Return (x, y) of the center of cell containing provided text 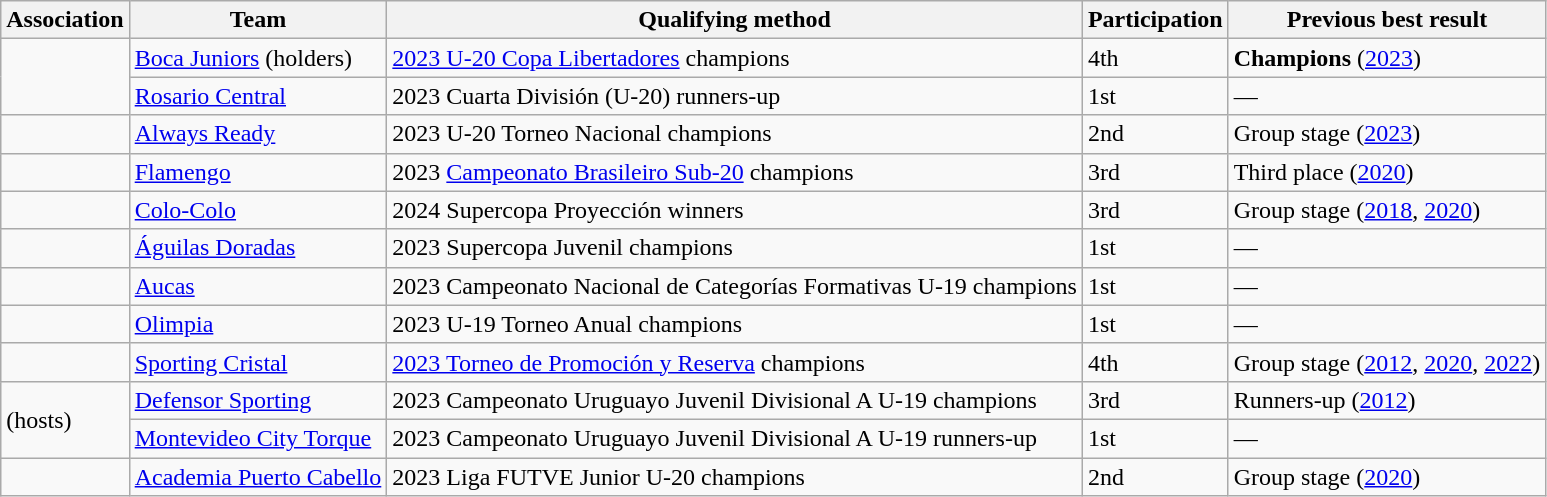
2024 Supercopa Proyección winners (735, 210)
2023 Torneo de Promoción y Reserva champions (735, 362)
Boca Juniors (holders) (258, 58)
2023 Liga FUTVE Junior U-20 champions (735, 477)
2023 U-20 Copa Libertadores champions (735, 58)
2023 Campeonato Uruguayo Juvenil Divisional A U-19 runners-up (735, 438)
Águilas Doradas (258, 248)
2023 U-20 Torneo Nacional champions (735, 134)
2023 Campeonato Nacional de Categorías Formativas U-19 champions (735, 286)
2023 U-19 Torneo Anual champions (735, 324)
Always Ready (258, 134)
Sporting Cristal (258, 362)
Participation (1155, 20)
Group stage (2020) (1387, 477)
Aucas (258, 286)
2023 Campeonato Brasileiro Sub-20 champions (735, 172)
Third place (2020) (1387, 172)
Defensor Sporting (258, 400)
Champions (2023) (1387, 58)
2023 Campeonato Uruguayo Juvenil Divisional A U-19 champions (735, 400)
Flamengo (258, 172)
Academia Puerto Cabello (258, 477)
Rosario Central (258, 96)
2023 Cuarta División (U-20) runners-up (735, 96)
Group stage (2023) (1387, 134)
Qualifying method (735, 20)
Association (65, 20)
2023 Supercopa Juvenil champions (735, 248)
Group stage (2018, 2020) (1387, 210)
Montevideo City Torque (258, 438)
Olimpia (258, 324)
Previous best result (1387, 20)
Group stage (2012, 2020, 2022) (1387, 362)
Team (258, 20)
(hosts) (65, 419)
Colo-Colo (258, 210)
Runners-up (2012) (1387, 400)
